Output the (X, Y) coordinate of the center of the cell containing the given text.  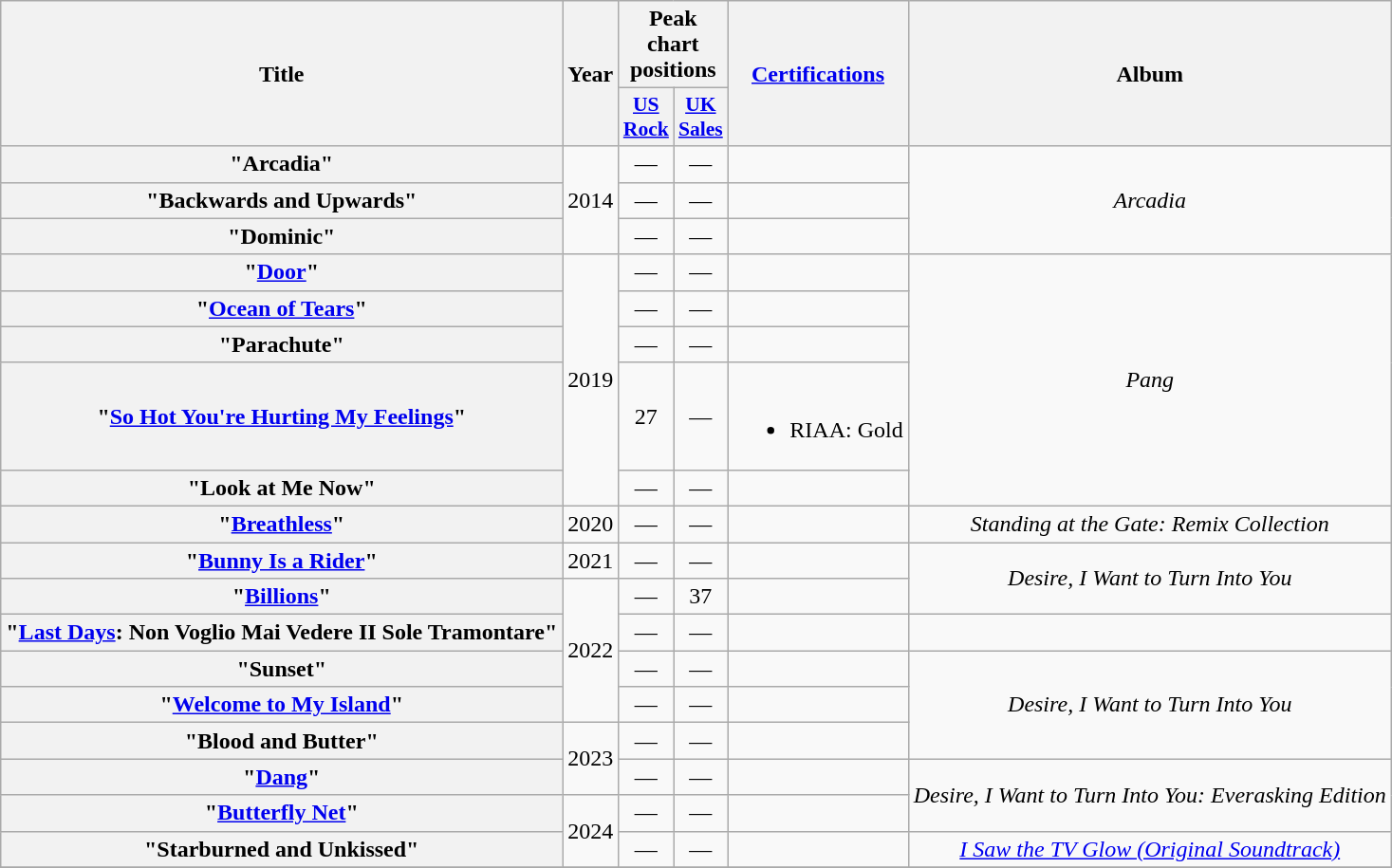
I Saw the TV Glow (Original Soundtrack) (1150, 849)
USRock (646, 118)
Standing at the Gate: Remix Collection (1150, 524)
2019 (590, 379)
Peak chart positions (674, 45)
2023 (590, 759)
Title (282, 74)
2021 (590, 561)
"Look at Me Now" (282, 488)
"Last Days: Non Voglio Mai Vedere II Sole Tramontare" (282, 633)
2024 (590, 831)
RIAA: Gold (818, 416)
"Door" (282, 272)
2014 (590, 200)
2022 (590, 651)
Pang (1150, 379)
"Backwards and Upwards" (282, 200)
"Parachute" (282, 344)
27 (646, 416)
"Blood and Butter" (282, 741)
"Butterfly Net" (282, 813)
"Dominic" (282, 236)
Desire, I Want to Turn Into You: Everasking Edition (1150, 795)
"Ocean of Tears" (282, 308)
"Billions" (282, 597)
"Sunset" (282, 669)
"Starburned and Unkissed" (282, 849)
"Bunny Is a Rider" (282, 561)
Year (590, 74)
37 (700, 597)
Arcadia (1150, 200)
"Dang" (282, 777)
UKSales (700, 118)
"Breathless" (282, 524)
"Welcome to My Island" (282, 705)
"Arcadia" (282, 164)
2020 (590, 524)
Certifications (818, 74)
"So Hot You're Hurting My Feelings" (282, 416)
Album (1150, 74)
